Return the [x, y] coordinate for the center point of the cell that contains the specified text.  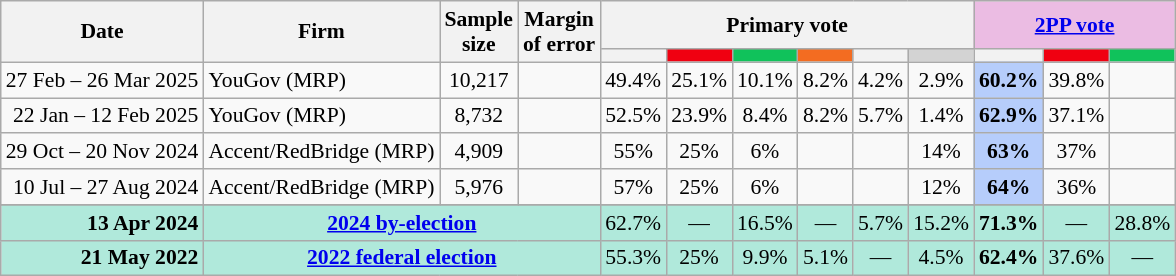
2.9% [941, 80]
62.4% [1008, 258]
29 Oct – 20 Nov 2024 [102, 152]
64% [1008, 187]
8,732 [479, 116]
55.3% [633, 258]
14% [941, 152]
4.2% [880, 80]
9.9% [765, 258]
21 May 2022 [102, 258]
60.2% [1008, 80]
12% [941, 187]
2PP vote [1074, 25]
39.8% [1076, 80]
37% [1076, 152]
36% [1076, 187]
10.1% [765, 80]
4,909 [479, 152]
Primary vote [787, 25]
10 Jul – 27 Aug 2024 [102, 187]
5,976 [479, 187]
55% [633, 152]
37.1% [1076, 116]
8.4% [765, 116]
62.7% [633, 223]
4.5% [941, 258]
37.6% [1076, 258]
28.8% [1142, 223]
Firm [321, 32]
23.9% [699, 116]
Marginof error [559, 32]
15.2% [941, 223]
27 Feb – 26 Mar 2025 [102, 80]
49.4% [633, 80]
Samplesize [479, 32]
2022 federal election [402, 258]
25.1% [699, 80]
22 Jan – 12 Feb 2025 [102, 116]
52.5% [633, 116]
5.1% [826, 258]
1.4% [941, 116]
10,217 [479, 80]
63% [1008, 152]
62.9% [1008, 116]
Date [102, 32]
2024 by-election [402, 223]
71.3% [1008, 223]
57% [633, 187]
13 Apr 2024 [102, 223]
16.5% [765, 223]
